Capture the cell that displays the provided text and extract its (X, Y) central coordinate. 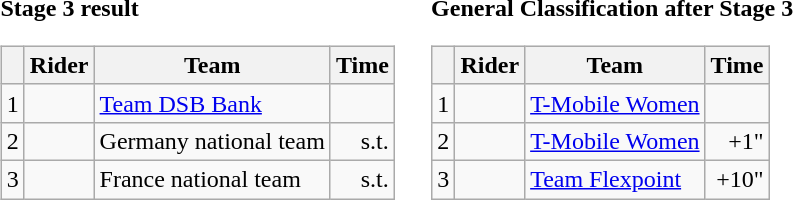
Team Flexpoint (615, 179)
Team DSB Bank (212, 103)
+1" (737, 141)
Germany national team (212, 141)
France national team (212, 179)
+10" (737, 179)
